Output the (x, y) coordinate of the center of the cell containing the given text.  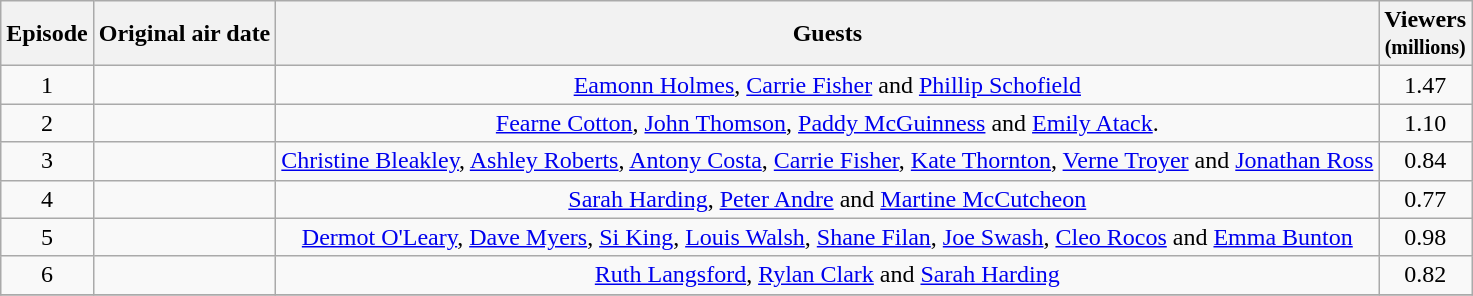
6 (47, 275)
Christine Bleakley, Ashley Roberts, Antony Costa, Carrie Fisher, Kate Thornton, Verne Troyer and Jonathan Ross (828, 161)
Fearne Cotton, John Thomson, Paddy McGuinness and Emily Atack. (828, 123)
1.10 (1426, 123)
Ruth Langsford, Rylan Clark and Sarah Harding (828, 275)
Sarah Harding, Peter Andre and Martine McCutcheon (828, 199)
Eamonn Holmes, Carrie Fisher and Phillip Schofield (828, 85)
1 (47, 85)
Viewers(millions) (1426, 34)
0.82 (1426, 275)
3 (47, 161)
0.84 (1426, 161)
0.77 (1426, 199)
Original air date (184, 34)
2 (47, 123)
4 (47, 199)
5 (47, 237)
Guests (828, 34)
Dermot O'Leary, Dave Myers, Si King, Louis Walsh, Shane Filan, Joe Swash, Cleo Rocos and Emma Bunton (828, 237)
0.98 (1426, 237)
1.47 (1426, 85)
Episode (47, 34)
